Pinpoint the cell where the given text exists, returning its [x, y] midpoint coordinate. 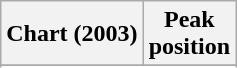
Peak position [189, 34]
Chart (2003) [72, 34]
